Provide the (x, y) coordinate of the cell's center where the given text is located.  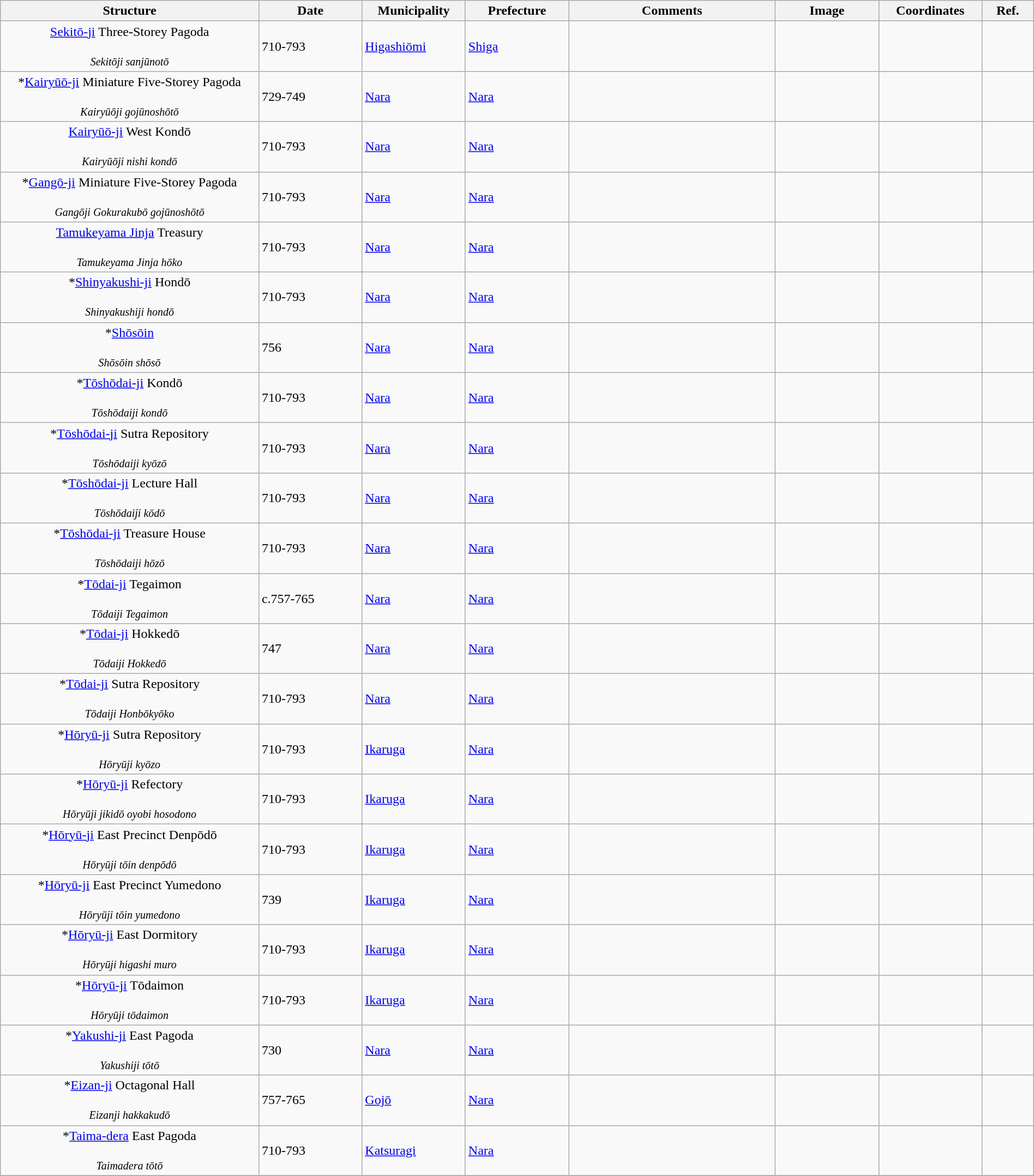
*Eizan-ji Octagonal HallEizanji hakkakudō (130, 1100)
*Tōshōdai-ji Sutra RepositoryTōshōdaiji kyōzō (130, 448)
730 (310, 1050)
757-765 (310, 1100)
*ShōsōinShōsōin shōsō (130, 347)
739 (310, 900)
756 (310, 347)
*Gangō-ji Miniature Five-Storey PagodaGangōji Gokurakubō gojūnoshōtō (130, 197)
*Hōryū-ji East Precinct YumedonoHōryūji tōin yumedono (130, 900)
Structure (130, 11)
Katsuragi (413, 1150)
Kairyūō-ji West KondōKairyūōji nishi kondō (130, 147)
Ref. (1008, 11)
*Tōdai-ji Sutra RepositoryTōdaiji Honbōkyōko (130, 699)
Gojō (413, 1100)
*Tōdai-ji HokkedōTōdaiji Hokkedō (130, 649)
747 (310, 649)
Coordinates (930, 11)
Higashiōmi (413, 46)
Municipality (413, 11)
*Hōryū-ji East Precinct DenpōdōHōryūji tōin denpōdō (130, 849)
Prefecture (517, 11)
*Hōryū-ji TōdaimonHōryūji tōdaimon (130, 1000)
*Tōdai-ji TegaimonTōdaiji Tegaimon (130, 599)
Comments (672, 11)
Date (310, 11)
*Kairyūō-ji Miniature Five-Storey PagodaKairyūōji gojūnoshōtō (130, 97)
Image (827, 11)
*Hōryū-ji East DormitoryHōryūji higashi muro (130, 950)
*Shinyakushi-ji HondōShinyakushiji hondō (130, 297)
729-749 (310, 97)
*Tōshōdai-ji KondōTōshōdaiji kondō (130, 397)
*Tōshōdai-ji Lecture HallTōshōdaiji kōdō (130, 498)
*Yakushi-ji East PagodaYakushiji tōtō (130, 1050)
c.757-765 (310, 599)
*Taima-dera East PagodaTaimadera tōtō (130, 1150)
*Hōryū-ji Sutra RepositoryHōryūji kyōzo (130, 749)
Tamukeyama Jinja TreasuryTamukeyama Jinja hōko (130, 247)
*Tōshōdai-ji Treasure HouseTōshōdaiji hōzō (130, 548)
Sekitō-ji Three-Storey PagodaSekitōji sanjūnotō (130, 46)
Shiga (517, 46)
*Hōryū-ji RefectoryHōryūji jikidō oyobi hosodono (130, 799)
